Capture the cell that displays the provided text and extract its [X, Y] central coordinate. 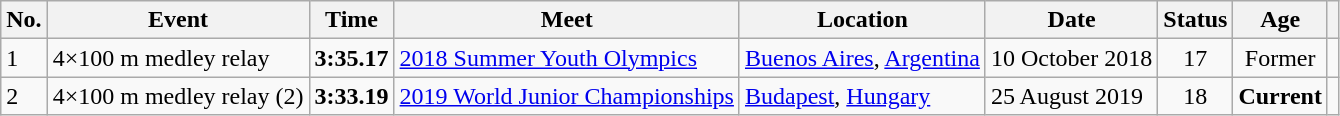
Meet [566, 20]
Current [1280, 96]
4×100 m medley relay (2) [178, 96]
18 [1196, 96]
2018 Summer Youth Olympics [566, 58]
2 [24, 96]
Date [1071, 20]
25 August 2019 [1071, 96]
Time [352, 20]
3:33.19 [352, 96]
2019 World Junior Championships [566, 96]
Status [1196, 20]
Age [1280, 20]
Buenos Aires, Argentina [862, 58]
Event [178, 20]
3:35.17 [352, 58]
4×100 m medley relay [178, 58]
No. [24, 20]
Location [862, 20]
Budapest, Hungary [862, 96]
10 October 2018 [1071, 58]
17 [1196, 58]
Former [1280, 58]
1 [24, 58]
